Extract the (X, Y) coordinate from the center of the cell holding the provided text.  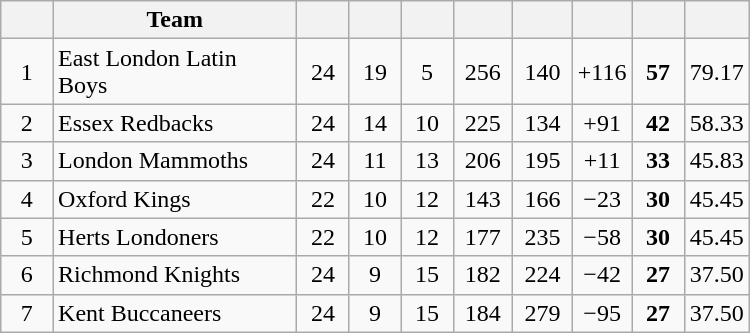
235 (543, 237)
225 (483, 123)
1 (27, 72)
Herts Londoners (175, 237)
+116 (602, 72)
33 (658, 161)
182 (483, 275)
London Mammoths (175, 161)
195 (543, 161)
13 (427, 161)
−95 (602, 313)
4 (27, 199)
140 (543, 72)
Oxford Kings (175, 199)
134 (543, 123)
−42 (602, 275)
184 (483, 313)
East London Latin Boys (175, 72)
14 (375, 123)
57 (658, 72)
58.33 (716, 123)
79.17 (716, 72)
19 (375, 72)
+11 (602, 161)
+91 (602, 123)
45.83 (716, 161)
Team (175, 20)
−23 (602, 199)
2 (27, 123)
166 (543, 199)
279 (543, 313)
143 (483, 199)
7 (27, 313)
3 (27, 161)
42 (658, 123)
256 (483, 72)
−58 (602, 237)
206 (483, 161)
224 (543, 275)
177 (483, 237)
Essex Redbacks (175, 123)
Kent Buccaneers (175, 313)
11 (375, 161)
Richmond Knights (175, 275)
6 (27, 275)
